Identify which cell holds the provided text, then report its (x, y) central coordinate. 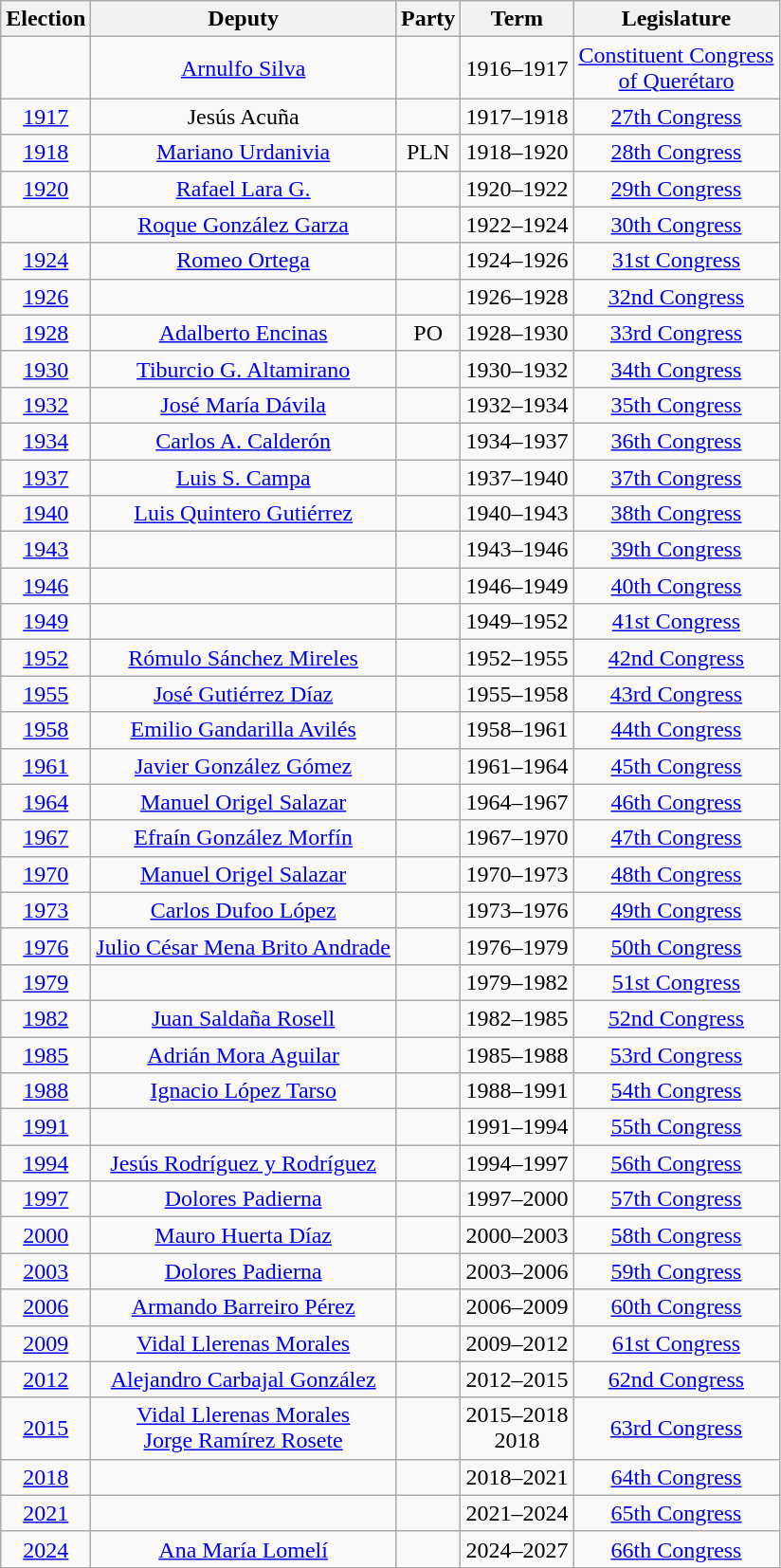
1991 (45, 1127)
Carlos Dufoo López (244, 910)
47th Congress (677, 838)
Deputy (244, 19)
44th Congress (677, 730)
63rd Congress (677, 1428)
55th Congress (677, 1127)
2021 (45, 1513)
Jesús Acuña (244, 117)
1916–1917 (518, 68)
39th Congress (677, 550)
1958–1961 (518, 730)
Alejandro Carbajal González (244, 1379)
Emilio Gandarilla Avilés (244, 730)
1985–1988 (518, 1055)
1937–1940 (518, 477)
29th Congress (677, 189)
1946 (45, 586)
Term (518, 19)
2009 (45, 1343)
Vidal Llerenas Morales (244, 1343)
1934 (45, 441)
1955 (45, 694)
31st Congress (677, 261)
Election (45, 19)
40th Congress (677, 586)
45th Congress (677, 766)
1949 (45, 622)
2012 (45, 1379)
57th Congress (677, 1199)
1917 (45, 117)
1961 (45, 766)
33rd Congress (677, 333)
Mariano Urdanivia (244, 153)
Adrián Mora Aguilar (244, 1055)
2012–2015 (518, 1379)
38th Congress (677, 514)
65th Congress (677, 1513)
1918–1920 (518, 153)
Rafael Lara G. (244, 189)
1994 (45, 1163)
1937 (45, 477)
1926–1928 (518, 297)
José Gutiérrez Díaz (244, 694)
62nd Congress (677, 1379)
1979–1982 (518, 982)
34th Congress (677, 369)
1930 (45, 369)
2000 (45, 1235)
1920 (45, 189)
1973–1976 (518, 910)
1982 (45, 1018)
41st Congress (677, 622)
1985 (45, 1055)
35th Congress (677, 405)
27th Congress (677, 117)
59th Congress (677, 1271)
1961–1964 (518, 766)
1964–1967 (518, 802)
1976–1979 (518, 946)
51st Congress (677, 982)
1967 (45, 838)
Juan Saldaña Rosell (244, 1018)
Jesús Rodríguez y Rodríguez (244, 1163)
1924–1926 (518, 261)
28th Congress (677, 153)
48th Congress (677, 874)
49th Congress (677, 910)
1955–1958 (518, 694)
1943–1946 (518, 550)
1932–1934 (518, 405)
1952–1955 (518, 658)
46th Congress (677, 802)
1926 (45, 297)
José María Dávila (244, 405)
1952 (45, 658)
50th Congress (677, 946)
1958 (45, 730)
30th Congress (677, 225)
2024–2027 (518, 1549)
1928 (45, 333)
61st Congress (677, 1343)
Luis Quintero Gutiérrez (244, 514)
2015–20182018 (518, 1428)
Arnulfo Silva (244, 68)
1994–1997 (518, 1163)
Efraín González Morfín (244, 838)
42nd Congress (677, 658)
1988 (45, 1091)
1976 (45, 946)
43rd Congress (677, 694)
Luis S. Campa (244, 477)
Legislature (677, 19)
1979 (45, 982)
1917–1918 (518, 117)
52nd Congress (677, 1018)
1943 (45, 550)
1973 (45, 910)
2024 (45, 1549)
2003–2006 (518, 1271)
64th Congress (677, 1477)
1970–1973 (518, 874)
1922–1924 (518, 225)
37th Congress (677, 477)
Julio César Mena Brito Andrade (244, 946)
Javier González Gómez (244, 766)
Tiburcio G. Altamirano (244, 369)
54th Congress (677, 1091)
PO (427, 333)
1940–1943 (518, 514)
60th Congress (677, 1307)
1946–1949 (518, 586)
32nd Congress (677, 297)
Vidal Llerenas MoralesJorge Ramírez Rosete (244, 1428)
2003 (45, 1271)
Adalberto Encinas (244, 333)
2006–2009 (518, 1307)
1967–1970 (518, 838)
2018–2021 (518, 1477)
Party (427, 19)
Romeo Ortega (244, 261)
2000–2003 (518, 1235)
Carlos A. Calderón (244, 441)
2006 (45, 1307)
53rd Congress (677, 1055)
1997–2000 (518, 1199)
Ignacio López Tarso (244, 1091)
58th Congress (677, 1235)
1924 (45, 261)
Mauro Huerta Díaz (244, 1235)
1918 (45, 153)
1964 (45, 802)
1949–1952 (518, 622)
36th Congress (677, 441)
2015 (45, 1428)
1920–1922 (518, 189)
PLN (427, 153)
66th Congress (677, 1549)
1930–1932 (518, 369)
1982–1985 (518, 1018)
1932 (45, 405)
Ana María Lomelí (244, 1549)
Roque González Garza (244, 225)
2009–2012 (518, 1343)
1970 (45, 874)
2021–2024 (518, 1513)
Armando Barreiro Pérez (244, 1307)
1934–1937 (518, 441)
1988–1991 (518, 1091)
1997 (45, 1199)
Rómulo Sánchez Mireles (244, 658)
1940 (45, 514)
1991–1994 (518, 1127)
1928–1930 (518, 333)
2018 (45, 1477)
Constituent Congressof Querétaro (677, 68)
56th Congress (677, 1163)
